Locate the cell with the specified text and output its [x, y] center coordinate. 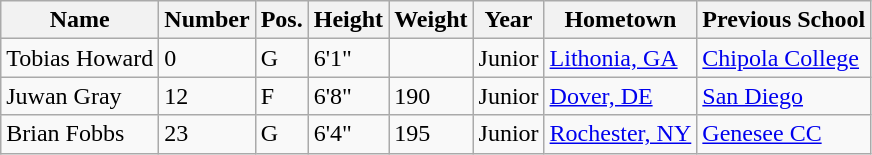
San Diego [784, 96]
Genesee CC [784, 134]
Dover, DE [620, 96]
195 [431, 134]
6'8" [348, 96]
Juwan Gray [80, 96]
Tobias Howard [80, 58]
0 [207, 58]
Hometown [620, 20]
Rochester, NY [620, 134]
Pos. [282, 20]
Year [508, 20]
190 [431, 96]
Chipola College [784, 58]
Brian Fobbs [80, 134]
23 [207, 134]
Lithonia, GA [620, 58]
Name [80, 20]
Weight [431, 20]
6'4" [348, 134]
Number [207, 20]
Height [348, 20]
Previous School [784, 20]
12 [207, 96]
6'1" [348, 58]
F [282, 96]
